Determine the [x, y] coordinate at the center of the cell enclosing the given text.  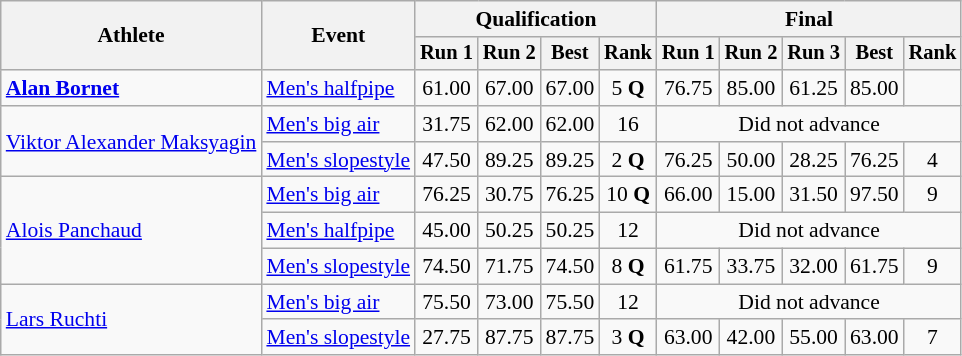
Final [809, 19]
Lars Ruchti [132, 320]
73.00 [510, 302]
3 Q [628, 338]
33.75 [752, 267]
71.75 [510, 267]
42.00 [752, 338]
28.25 [814, 160]
7 [933, 338]
27.75 [446, 338]
16 [628, 124]
66.00 [688, 195]
Athlete [132, 36]
31.50 [814, 195]
5 Q [628, 88]
55.00 [814, 338]
30.75 [510, 195]
15.00 [752, 195]
Alois Panchaud [132, 230]
47.50 [446, 160]
31.75 [446, 124]
61.25 [814, 88]
8 Q [628, 267]
4 [933, 160]
10 Q [628, 195]
50.00 [752, 160]
Event [338, 36]
32.00 [814, 267]
Run 3 [814, 54]
61.00 [446, 88]
2 Q [628, 160]
76.75 [688, 88]
Alan Bornet [132, 88]
Qualification [536, 19]
Viktor Alexander Maksyagin [132, 142]
45.00 [446, 231]
97.50 [874, 195]
